Return the (X, Y) coordinate for the center point of the cell that contains the specified text.  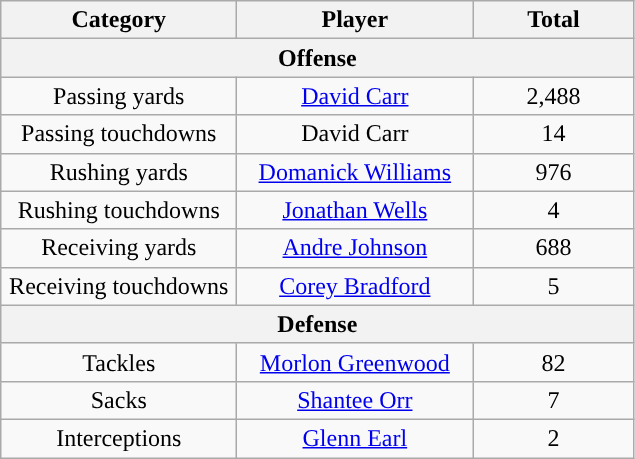
Passing touchdowns (119, 134)
Player (355, 20)
Rushing yards (119, 172)
Jonathan Wells (355, 210)
82 (554, 362)
Interceptions (119, 438)
Rushing touchdowns (119, 210)
Offense (318, 58)
Andre Johnson (355, 248)
Tackles (119, 362)
Total (554, 20)
7 (554, 400)
Glenn Earl (355, 438)
4 (554, 210)
Morlon Greenwood (355, 362)
5 (554, 286)
Receiving touchdowns (119, 286)
Receiving yards (119, 248)
Sacks (119, 400)
Defense (318, 324)
2 (554, 438)
Domanick Williams (355, 172)
976 (554, 172)
2,488 (554, 96)
688 (554, 248)
Passing yards (119, 96)
14 (554, 134)
Shantee Orr (355, 400)
Corey Bradford (355, 286)
Category (119, 20)
